Identify which cell holds the provided text, then report its [x, y] central coordinate. 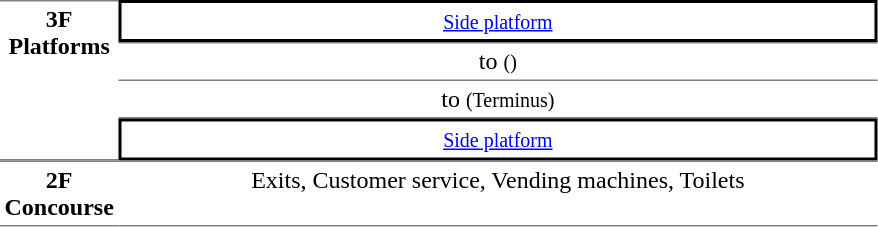
to () [498, 62]
3FPlatforms [59, 80]
2FConcourse [59, 193]
to (Terminus) [498, 100]
Exits, Customer service, Vending machines, Toilets [498, 193]
